For the text-containing cell, return its midpoint in [X, Y] coordinate format. 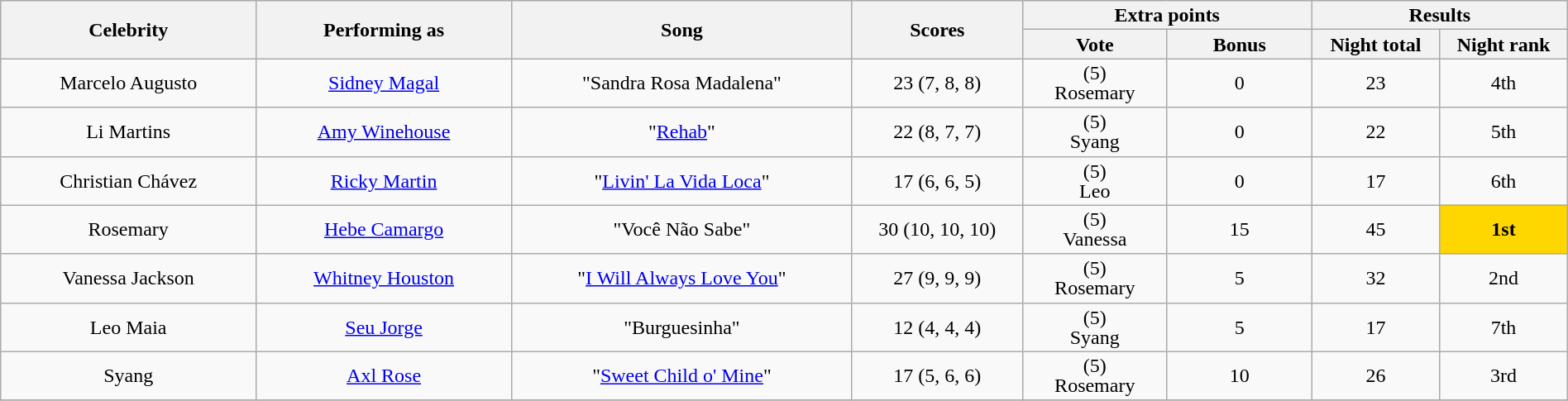
2nd [1503, 278]
30 (10, 10, 10) [937, 230]
32 [1375, 278]
23 (7, 8, 8) [937, 83]
12 (4, 4, 4) [937, 327]
23 [1375, 83]
10 [1239, 375]
17 (6, 6, 5) [937, 180]
Christian Chávez [129, 180]
Extra points [1167, 15]
Marcelo Augusto [129, 83]
6th [1503, 180]
Leo Maia [129, 327]
Results [1439, 15]
26 [1375, 375]
Bonus [1239, 45]
"Sandra Rosa Madalena" [682, 83]
Hebe Camargo [384, 230]
Axl Rose [384, 375]
Syang [129, 375]
Amy Winehouse [384, 132]
(5)Leo [1095, 180]
45 [1375, 230]
4th [1503, 83]
"Burguesinha" [682, 327]
Li Martins [129, 132]
Performing as [384, 30]
5th [1503, 132]
Ricky Martin [384, 180]
"Livin' La Vida Loca" [682, 180]
Scores [937, 30]
"Sweet Child o' Mine" [682, 375]
27 (9, 9, 9) [937, 278]
Celebrity [129, 30]
3rd [1503, 375]
1st [1503, 230]
Night total [1375, 45]
Vote [1095, 45]
22 [1375, 132]
Song [682, 30]
22 (8, 7, 7) [937, 132]
7th [1503, 327]
"Você Não Sabe" [682, 230]
Whitney Houston [384, 278]
"I Will Always Love You" [682, 278]
Rosemary [129, 230]
17 (5, 6, 6) [937, 375]
Seu Jorge [384, 327]
15 [1239, 230]
Night rank [1503, 45]
(5)Vanessa [1095, 230]
Vanessa Jackson [129, 278]
Sidney Magal [384, 83]
"Rehab" [682, 132]
